Search for the cell housing the specified text and yield its [X, Y] center coordinate. 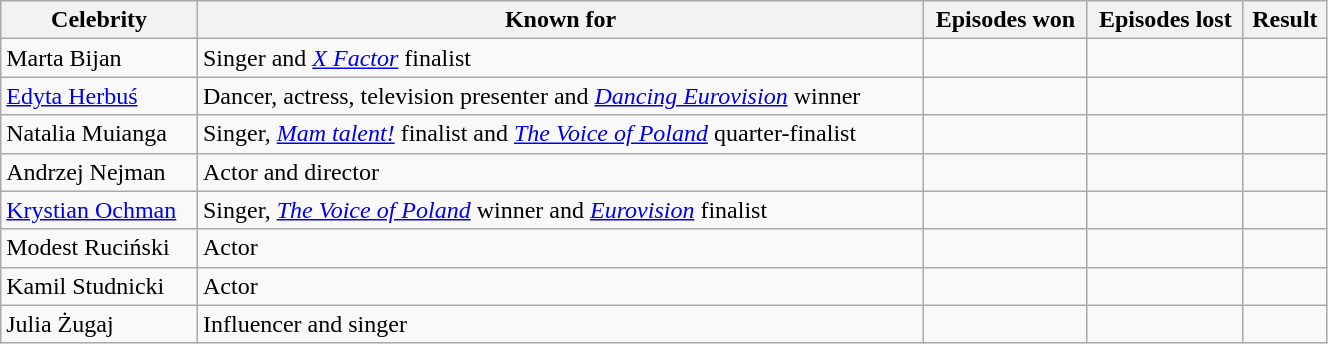
Marta Bijan [100, 58]
Kamil Studnicki [100, 286]
Krystian Ochman [100, 210]
Known for [560, 20]
Result [1284, 20]
Episodes won [1006, 20]
Singer, Mam talent! finalist and The Voice of Poland quarter-finalist [560, 134]
Julia Żugaj [100, 324]
Modest Ruciński [100, 248]
Andrzej Nejman [100, 172]
Singer, The Voice of Poland winner and Eurovision finalist [560, 210]
Singer and X Factor finalist [560, 58]
Dancer, actress, television presenter and Dancing Eurovision winner [560, 96]
Actor and director [560, 172]
Edyta Herbuś [100, 96]
Natalia Muianga [100, 134]
Influencer and singer [560, 324]
Episodes lost [1165, 20]
Celebrity [100, 20]
